Search for the cell housing the specified text and yield its (x, y) center coordinate. 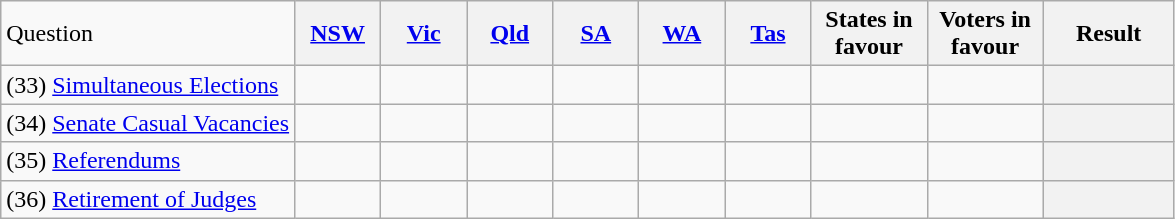
WA (682, 34)
Question (148, 34)
Vic (424, 34)
(34) Senate Casual Vacancies (148, 123)
SA (596, 34)
Tas (768, 34)
NSW (338, 34)
(35) Referendums (148, 161)
States in favour (869, 34)
(36) Retirement of Judges (148, 199)
(33) Simultaneous Elections (148, 85)
Voters in favour (985, 34)
Result (1108, 34)
Qld (510, 34)
